Determine the [X, Y] coordinate at the center of the cell enclosing the given text.  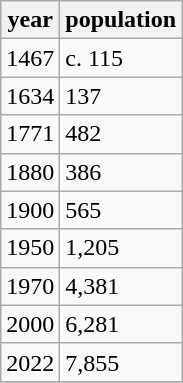
7,855 [121, 362]
c. 115 [121, 58]
1,205 [121, 248]
2022 [30, 362]
6,281 [121, 324]
year [30, 20]
386 [121, 172]
565 [121, 210]
1900 [30, 210]
4,381 [121, 286]
137 [121, 96]
2000 [30, 324]
482 [121, 134]
1467 [30, 58]
1880 [30, 172]
1970 [30, 286]
1771 [30, 134]
1634 [30, 96]
population [121, 20]
1950 [30, 248]
